Extract the (X, Y) coordinate from the center of the cell holding the provided text.  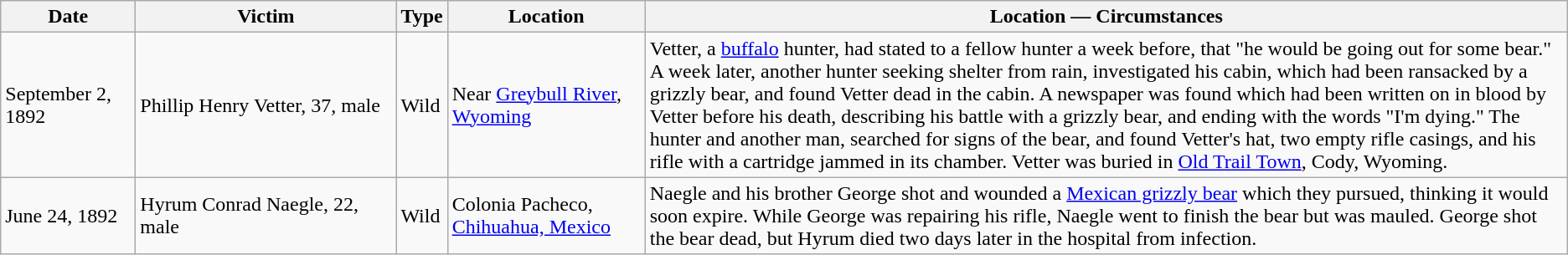
Location (546, 17)
September 2, 1892 (69, 105)
Colonia Pacheco, Chihuahua, Mexico (546, 216)
Date (69, 17)
Type (422, 17)
Phillip Henry Vetter, 37, male (266, 105)
June 24, 1892 (69, 216)
Victim (266, 17)
Near Greybull River, Wyoming (546, 105)
Location — Circumstances (1106, 17)
Hyrum Conrad Naegle, 22, male (266, 216)
